Provide the (X, Y) coordinate of the cell's center where the given text is located.  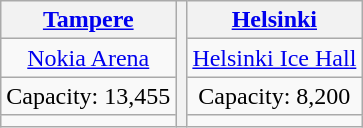
Nokia Arena (88, 58)
Tampere (88, 20)
Helsinki (274, 20)
Capacity: 13,455 (88, 96)
Capacity: 8,200 (274, 96)
Helsinki Ice Hall (274, 58)
